Find where the given text appears and provide that cell's center as [x, y] coordinate. 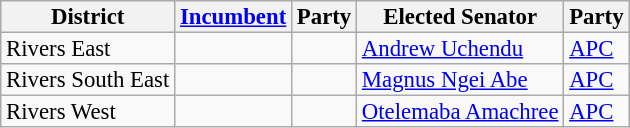
Rivers South East [88, 80]
Rivers West [88, 112]
Otelemaba Amachree [460, 112]
Rivers East [88, 49]
Magnus Ngei Abe [460, 80]
Elected Senator [460, 17]
Incumbent [234, 17]
District [88, 17]
Andrew Uchendu [460, 49]
